Extract the (X, Y) coordinate from the center of the cell holding the provided text.  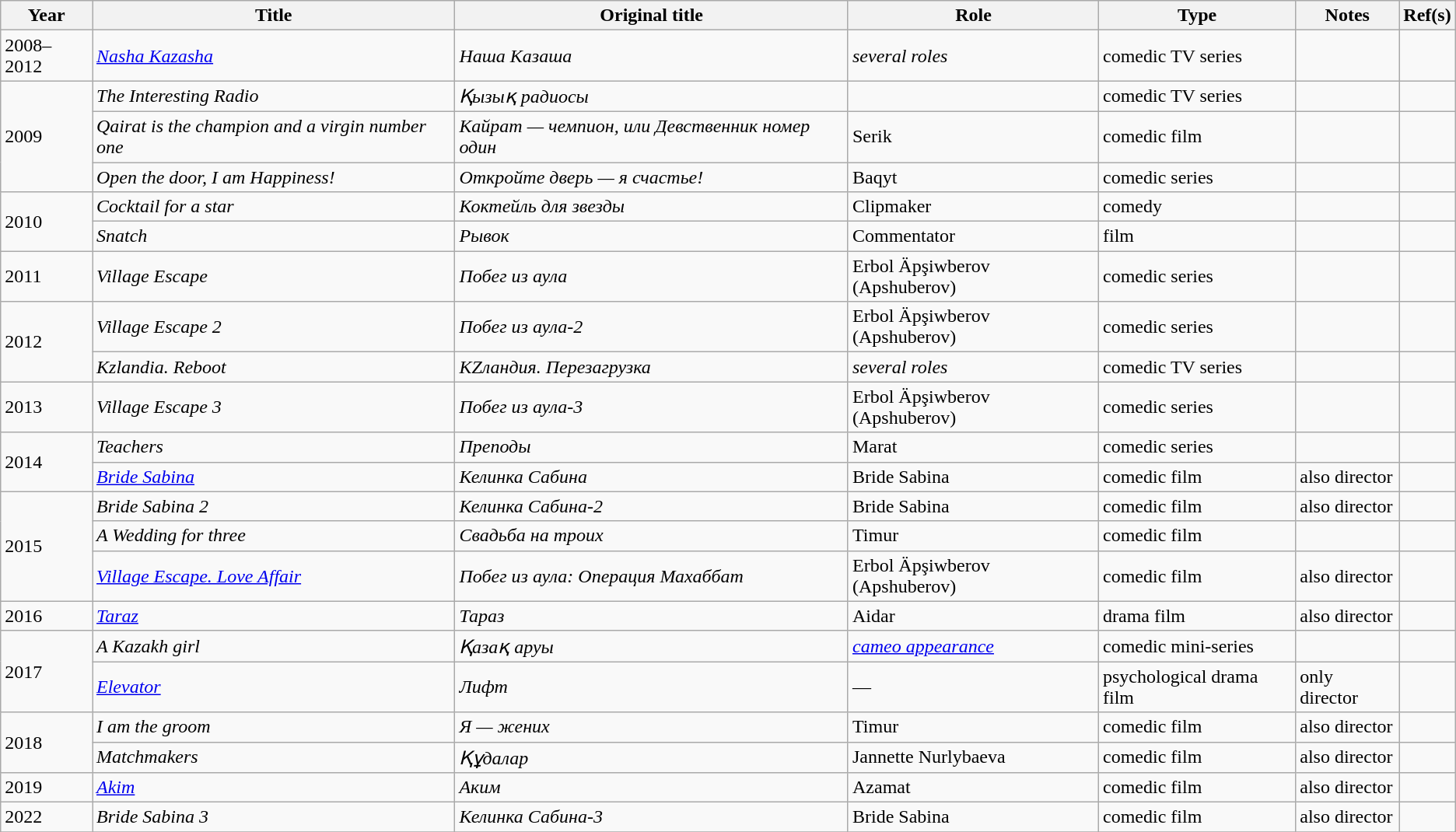
Лифт (652, 687)
Title (273, 16)
Bride Sabina 2 (273, 506)
Аким (652, 788)
Құдалар (652, 757)
Marat (973, 447)
Taraz (273, 616)
Village Escape (273, 277)
Я — жених (652, 727)
2013 (47, 407)
Свадьба на троих (652, 536)
Akim (273, 788)
Jannette Nurlybaeva (973, 757)
Aidar (973, 616)
Наша Казаша (652, 56)
A Kazakh girl (273, 646)
Original title (652, 16)
Откройте дверь — я счастье! (652, 177)
Коктейль для звезды (652, 207)
Қызық радиосы (652, 96)
2011 (47, 277)
Village Escape 2 (273, 327)
2019 (47, 788)
Clipmaker (973, 207)
comedy (1196, 207)
Побег из аула-2 (652, 327)
cameo appearance (973, 646)
Преподы (652, 447)
Open the door, I am Happiness! (273, 177)
2014 (47, 462)
Baqyt (973, 177)
Побег из аула: Операция Махаббат (652, 575)
Тараз (652, 616)
Elevator (273, 687)
Serik (973, 137)
Побег из аула-3 (652, 407)
Келинка Сабина-2 (652, 506)
comedic mini-series (1196, 646)
Azamat (973, 788)
Village Escape 3 (273, 407)
Type (1196, 16)
Nasha Kazasha (273, 56)
Year (47, 16)
— (973, 687)
film (1196, 236)
Cocktail for a star (273, 207)
Teachers (273, 447)
Commentator (973, 236)
2010 (47, 222)
Рывок (652, 236)
Role (973, 16)
Village Escape. Love Affair (273, 575)
2015 (47, 546)
Matchmakers (273, 757)
Kzlandia. Reboot (273, 367)
2018 (47, 743)
2016 (47, 616)
Qairat is the champion and a virgin number one (273, 137)
Келинка Сабина-3 (652, 817)
Notes (1347, 16)
2008–2012 (47, 56)
only director (1347, 687)
Қазақ аруы (652, 646)
psychological drama film (1196, 687)
The Interesting Radio (273, 96)
A Wedding for three (273, 536)
Кайрат — чемпион, или Девственник номер один (652, 137)
Snatch (273, 236)
I am the groom (273, 727)
Bride Sabina 3 (273, 817)
2017 (47, 672)
Келинка Сабина (652, 477)
2012 (47, 342)
2009 (47, 137)
drama film (1196, 616)
2022 (47, 817)
Побег из аула (652, 277)
KZландия. Перезагрузка (652, 367)
Ref(s) (1427, 16)
